Detect which cell encompasses the target text, then output its (X, Y) center coordinate. 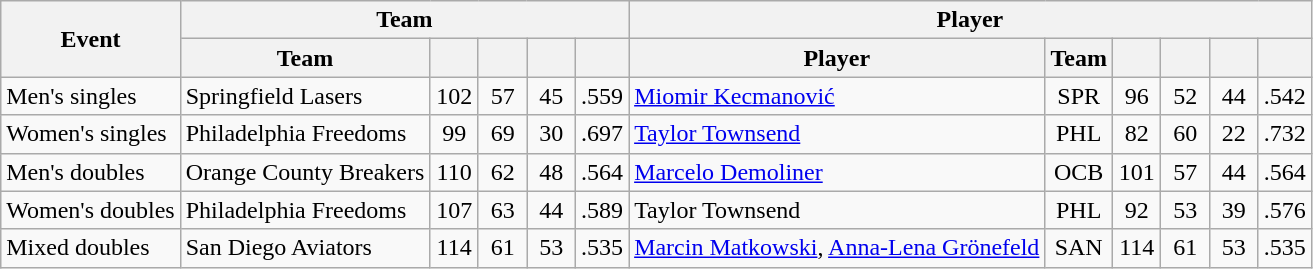
62 (502, 172)
102 (454, 96)
Men's doubles (90, 172)
.576 (1284, 210)
99 (454, 134)
45 (552, 96)
San Diego Aviators (305, 248)
Women's doubles (90, 210)
60 (1186, 134)
.542 (1284, 96)
52 (1186, 96)
Women's singles (90, 134)
Marcelo Demoliner (837, 172)
.589 (602, 210)
Miomir Kecmanović (837, 96)
63 (502, 210)
82 (1136, 134)
Event (90, 39)
48 (552, 172)
107 (454, 210)
30 (552, 134)
SPR (1079, 96)
.559 (602, 96)
69 (502, 134)
SAN (1079, 248)
Mixed doubles (90, 248)
110 (454, 172)
96 (1136, 96)
.697 (602, 134)
Orange County Breakers (305, 172)
Marcin Matkowski, Anna-Lena Grönefeld (837, 248)
101 (1136, 172)
OCB (1079, 172)
39 (1234, 210)
Men's singles (90, 96)
Springfield Lasers (305, 96)
92 (1136, 210)
22 (1234, 134)
.732 (1284, 134)
